Return the (x, y) coordinate for the center point of the cell that contains the specified text.  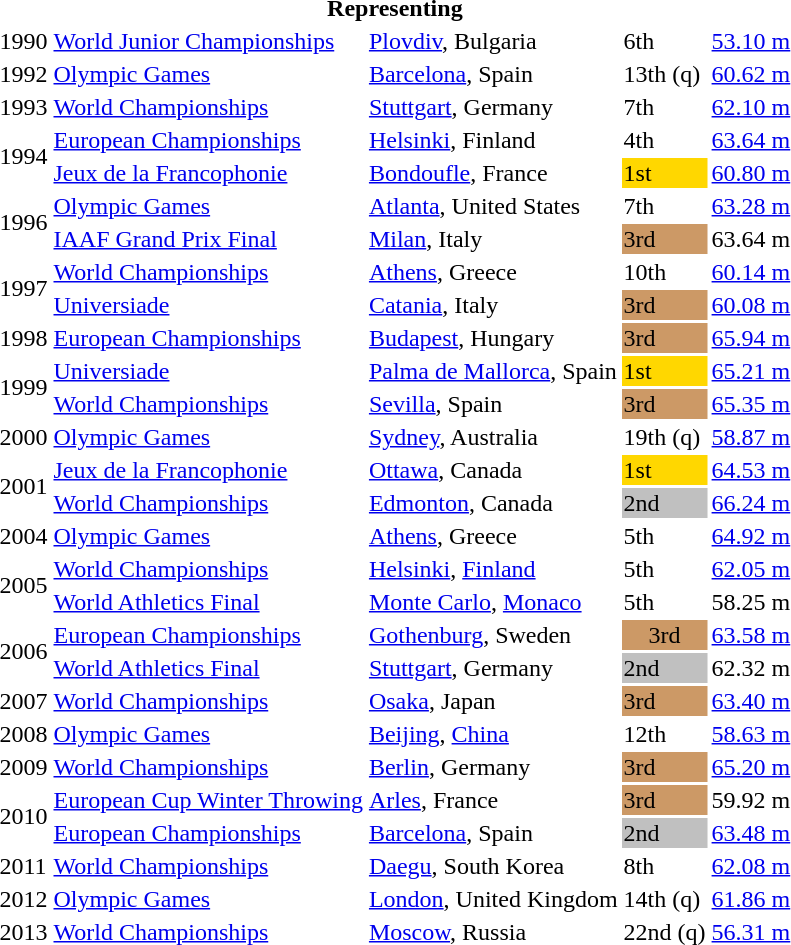
Osaka, Japan (493, 701)
Atlanta, United States (493, 206)
Bondoufle, France (493, 173)
4th (664, 140)
6th (664, 41)
Sevilla, Spain (493, 404)
Edmonton, Canada (493, 503)
Palma de Mallorca, Spain (493, 371)
Catania, Italy (493, 305)
14th (q) (664, 899)
19th (q) (664, 437)
Beijing, China (493, 734)
Milan, Italy (493, 239)
Plovdiv, Bulgaria (493, 41)
IAAF Grand Prix Final (208, 239)
Arles, France (493, 800)
13th (q) (664, 74)
10th (664, 272)
12th (664, 734)
Budapest, Hungary (493, 338)
Ottawa, Canada (493, 470)
European Cup Winter Throwing (208, 800)
Berlin, Germany (493, 767)
London, United Kingdom (493, 899)
Gothenburg, Sweden (493, 635)
World Junior Championships (208, 41)
Sydney, Australia (493, 437)
Daegu, South Korea (493, 866)
Monte Carlo, Monaco (493, 602)
8th (664, 866)
